Return the [x, y] coordinate for the center point of the cell that contains the specified text.  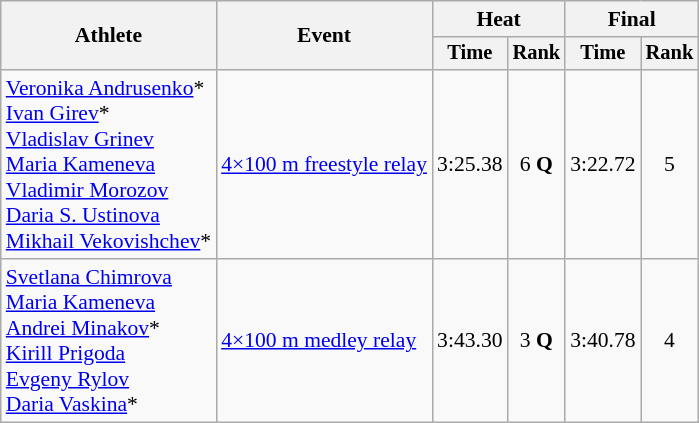
4×100 m freestyle relay [324, 164]
Final [632, 19]
Svetlana ChimrovaMaria KamenevaAndrei Minakov*Kirill PrigodaEvgeny RylovDaria Vaskina* [108, 340]
Event [324, 36]
4×100 m medley relay [324, 340]
3 Q [537, 340]
3:43.30 [470, 340]
Heat [498, 19]
6 Q [537, 164]
3:22.72 [602, 164]
3:40.78 [602, 340]
Athlete [108, 36]
5 [670, 164]
Veronika Andrusenko*Ivan Girev*Vladislav GrinevMaria KamenevaVladimir MorozovDaria S. UstinovaMikhail Vekovishchev* [108, 164]
4 [670, 340]
3:25.38 [470, 164]
